For the text-containing cell, return its midpoint in [X, Y] coordinate format. 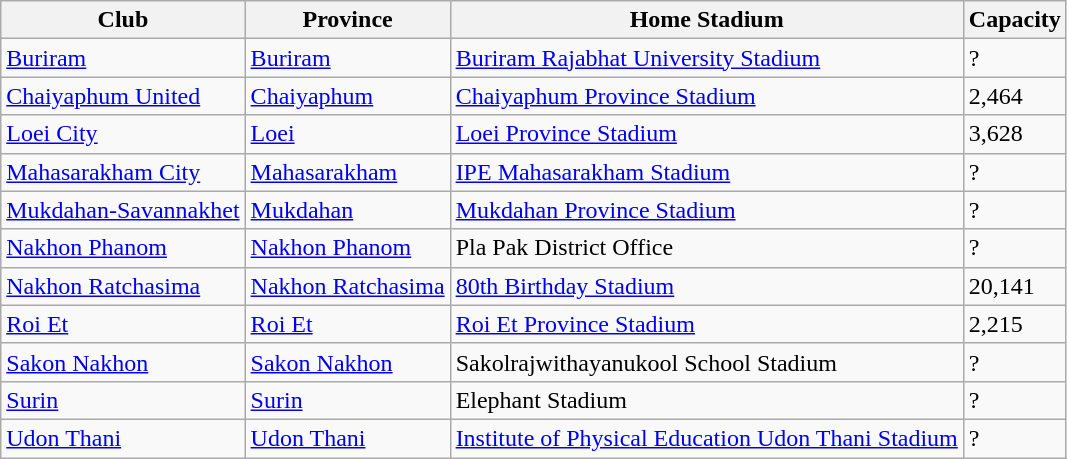
80th Birthday Stadium [706, 286]
Mahasarakham City [123, 172]
Chaiyaphum [348, 96]
Chaiyaphum Province Stadium [706, 96]
Loei City [123, 134]
Loei Province Stadium [706, 134]
Roi Et Province Stadium [706, 324]
Elephant Stadium [706, 400]
IPE Mahasarakham Stadium [706, 172]
Institute of Physical Education Udon Thani Stadium [706, 438]
Mukdahan-Savannakhet [123, 210]
Club [123, 20]
Mukdahan Province Stadium [706, 210]
Mukdahan [348, 210]
Buriram Rajabhat University Stadium [706, 58]
3,628 [1014, 134]
Home Stadium [706, 20]
Mahasarakham [348, 172]
Capacity [1014, 20]
20,141 [1014, 286]
Province [348, 20]
Chaiyaphum United [123, 96]
Loei [348, 134]
Sakolrajwithayanukool School Stadium [706, 362]
2,215 [1014, 324]
Pla Pak District Office [706, 248]
2,464 [1014, 96]
